Search for the cell housing the specified text and yield its [x, y] center coordinate. 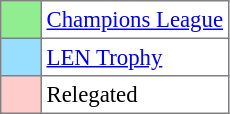
Champions League [134, 20]
LEN Trophy [134, 57]
Relegated [134, 95]
